From the cell containing the given text, extract its center point as [X, Y] coordinate. 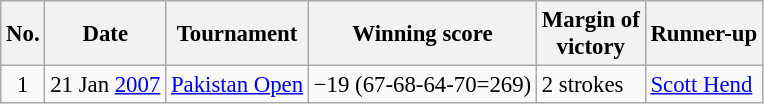
21 Jan 2007 [106, 85]
Scott Hend [704, 85]
Margin ofvictory [590, 34]
Runner-up [704, 34]
2 strokes [590, 85]
Winning score [422, 34]
−19 (67-68-64-70=269) [422, 85]
Tournament [238, 34]
Pakistan Open [238, 85]
1 [23, 85]
Date [106, 34]
No. [23, 34]
